Capture the cell that displays the provided text and extract its [x, y] central coordinate. 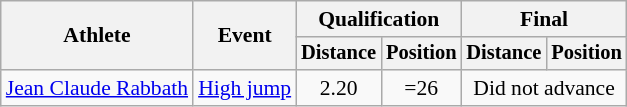
Qualification [378, 19]
2.20 [338, 88]
Athlete [97, 36]
Event [244, 36]
Jean Claude Rabbath [97, 88]
Did not advance [544, 88]
High jump [244, 88]
Final [544, 19]
=26 [421, 88]
